Pinpoint the cell where the given text exists, returning its [x, y] midpoint coordinate. 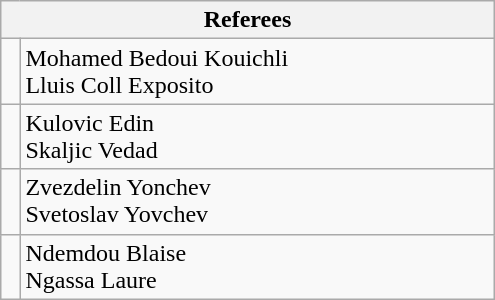
Mohamed Bedoui KouichliLluis Coll Exposito [257, 72]
Zvezdelin YonchevSvetoslav Yovchev [257, 202]
Kulovic EdinSkaljic Vedad [257, 136]
Referees [248, 20]
Ndemdou BlaiseNgassa Laure [257, 266]
